Extract the [x, y] coordinate from the center of the cell holding the provided text.  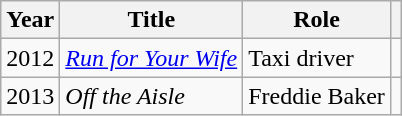
2013 [30, 96]
Role [317, 20]
2012 [30, 58]
Run for Your Wife [152, 58]
Taxi driver [317, 58]
Freddie Baker [317, 96]
Title [152, 20]
Off the Aisle [152, 96]
Year [30, 20]
